Return the (x, y) coordinate for the center point of the cell that contains the specified text.  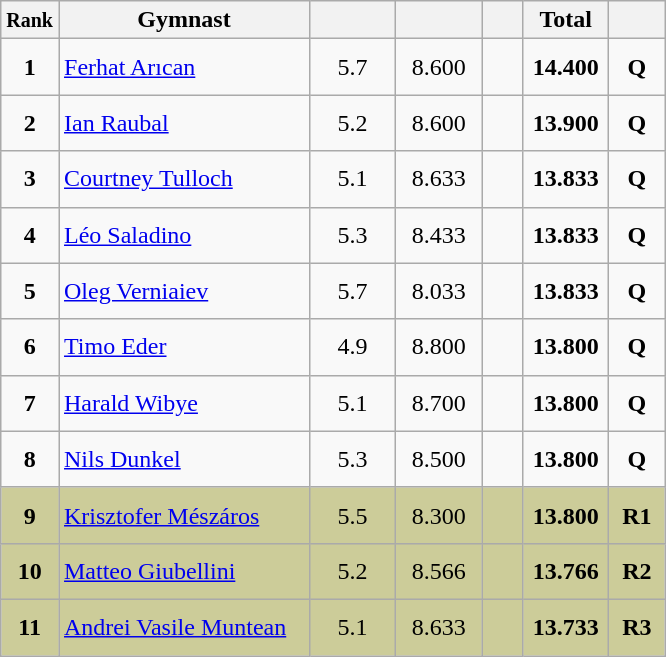
Ian Raubal (184, 123)
13.900 (566, 123)
R3 (637, 627)
Matteo Giubellini (184, 571)
13.766 (566, 571)
5 (30, 291)
8.800 (439, 347)
11 (30, 627)
Krisztofer Mészáros (184, 515)
8.566 (439, 571)
Nils Dunkel (184, 459)
7 (30, 403)
Total (566, 20)
9 (30, 515)
Gymnast (184, 20)
4 (30, 235)
2 (30, 123)
8.300 (439, 515)
8.700 (439, 403)
14.400 (566, 67)
Léo Saladino (184, 235)
R1 (637, 515)
10 (30, 571)
8 (30, 459)
Courtney Tulloch (184, 179)
Rank (30, 20)
5.5 (353, 515)
Oleg Verniaiev (184, 291)
3 (30, 179)
Harald Wibye (184, 403)
Timo Eder (184, 347)
8.033 (439, 291)
1 (30, 67)
R2 (637, 571)
8.433 (439, 235)
6 (30, 347)
Ferhat Arıcan (184, 67)
4.9 (353, 347)
13.733 (566, 627)
Andrei Vasile Muntean (184, 627)
8.500 (439, 459)
